Return [x, y] of the center of cell containing provided text 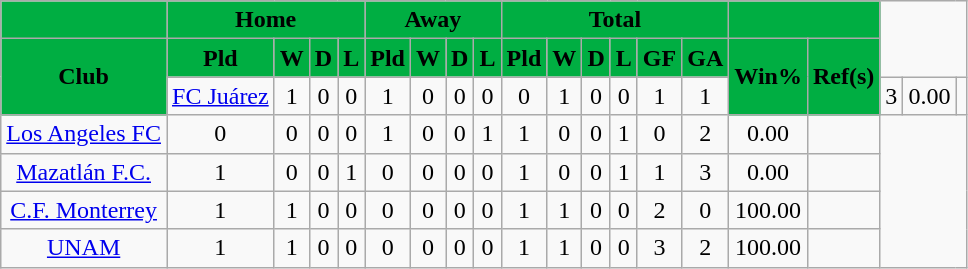
Win% [768, 77]
C.F. Monterrey [84, 210]
Total [615, 20]
UNAM [84, 248]
Ref(s) [843, 77]
Los Angeles FC [84, 134]
GF [659, 58]
Home [265, 20]
GA [706, 58]
Away [433, 20]
Club [84, 77]
Mazatlán F.C. [84, 172]
FC Juárez [220, 96]
